Determine the [x, y] coordinate at the center of the cell enclosing the given text.  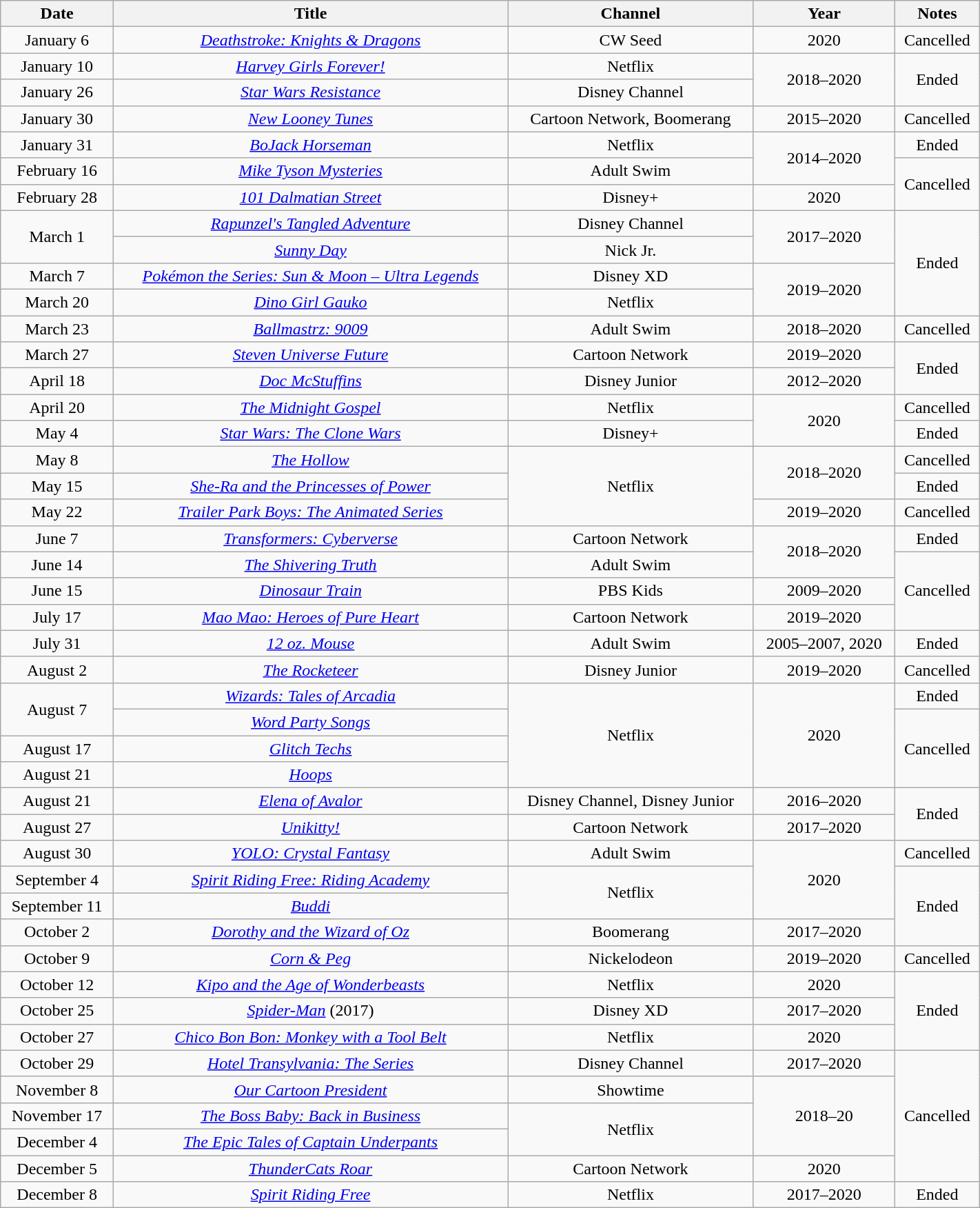
January 31 [57, 145]
November 17 [57, 1116]
July 17 [57, 617]
May 22 [57, 512]
Elena of Avalor [310, 801]
Nick Jr. [631, 250]
2015–2020 [824, 119]
October 2 [57, 932]
Mao Mao: Heroes of Pure Heart [310, 617]
Word Party Songs [310, 722]
Corn & Peg [310, 958]
August 7 [57, 709]
May 8 [57, 460]
January 10 [57, 66]
Year [824, 14]
Glitch Techs [310, 748]
Unikitty! [310, 827]
The Epic Tales of Captain Underpants [310, 1142]
Showtime [631, 1089]
2014–2020 [824, 158]
BoJack Horseman [310, 145]
Steven Universe Future [310, 355]
Spirit Riding Free [310, 1195]
The Shivering Truth [310, 565]
June 14 [57, 565]
She-Ra and the Princesses of Power [310, 486]
Date [57, 14]
Wizards: Tales of Arcadia [310, 696]
March 20 [57, 302]
Kipo and the Age of Wonderbeasts [310, 985]
Trailer Park Boys: The Animated Series [310, 512]
Channel [631, 14]
December 8 [57, 1195]
Doc McStuffins [310, 381]
The Boss Baby: Back in Business [310, 1116]
Dorothy and the Wizard of Oz [310, 932]
ThunderCats Roar [310, 1169]
Sunny Day [310, 250]
Buddi [310, 906]
The Hollow [310, 460]
The Midnight Gospel [310, 407]
Star Wars Resistance [310, 92]
2018–20 [824, 1116]
Our Cartoon President [310, 1089]
Ballmastrz: 9009 [310, 329]
Cartoon Network, Boomerang [631, 119]
Disney Channel, Disney Junior [631, 801]
12 oz. Mouse [310, 643]
Title [310, 14]
August 27 [57, 827]
101 Dalmatian Street [310, 197]
June 15 [57, 591]
January 30 [57, 119]
YOLO: Crystal Fantasy [310, 854]
August 17 [57, 748]
Hotel Transylvania: The Series [310, 1063]
Chico Bon Bon: Monkey with a Tool Belt [310, 1037]
The Rocketeer [310, 670]
May 15 [57, 486]
January 26 [57, 92]
August 30 [57, 854]
Hoops [310, 775]
May 4 [57, 434]
Dino Girl Gauko [310, 302]
CW Seed [631, 40]
Star Wars: The Clone Wars [310, 434]
September 4 [57, 880]
March 1 [57, 236]
2009–2020 [824, 591]
December 4 [57, 1142]
October 12 [57, 985]
October 9 [57, 958]
March 23 [57, 329]
October 29 [57, 1063]
March 27 [57, 355]
Rapunzel's Tangled Adventure [310, 223]
New Looney Tunes [310, 119]
February 16 [57, 171]
November 8 [57, 1089]
Deathstroke: Knights & Dragons [310, 40]
August 2 [57, 670]
Mike Tyson Mysteries [310, 171]
January 6 [57, 40]
2005–2007, 2020 [824, 643]
April 18 [57, 381]
April 20 [57, 407]
March 7 [57, 276]
PBS Kids [631, 591]
December 5 [57, 1169]
February 28 [57, 197]
Harvey Girls Forever! [310, 66]
July 31 [57, 643]
2012–2020 [824, 381]
Transformers: Cyberverse [310, 538]
Spirit Riding Free: Riding Academy [310, 880]
2016–2020 [824, 801]
Pokémon the Series: Sun & Moon – Ultra Legends [310, 276]
Nickelodeon [631, 958]
September 11 [57, 906]
October 27 [57, 1037]
June 7 [57, 538]
October 25 [57, 1011]
Dinosaur Train [310, 591]
Spider-Man (2017) [310, 1011]
Notes [937, 14]
Boomerang [631, 932]
